Scan for the cell matching the given text and deliver its [x, y] coordinate at center. 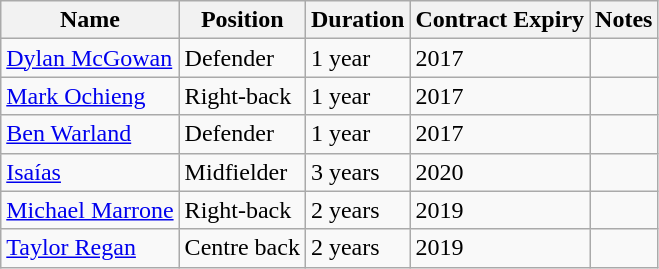
Isaías [90, 172]
Notes [624, 20]
Michael Marrone [90, 210]
Centre back [242, 248]
Name [90, 20]
3 years [357, 172]
Midfielder [242, 172]
Ben Warland [90, 134]
Duration [357, 20]
Taylor Regan [90, 248]
Dylan McGowan [90, 58]
Contract Expiry [500, 20]
Position [242, 20]
Mark Ochieng [90, 96]
2020 [500, 172]
